Determine the (X, Y) coordinate at the center of the cell enclosing the given text.  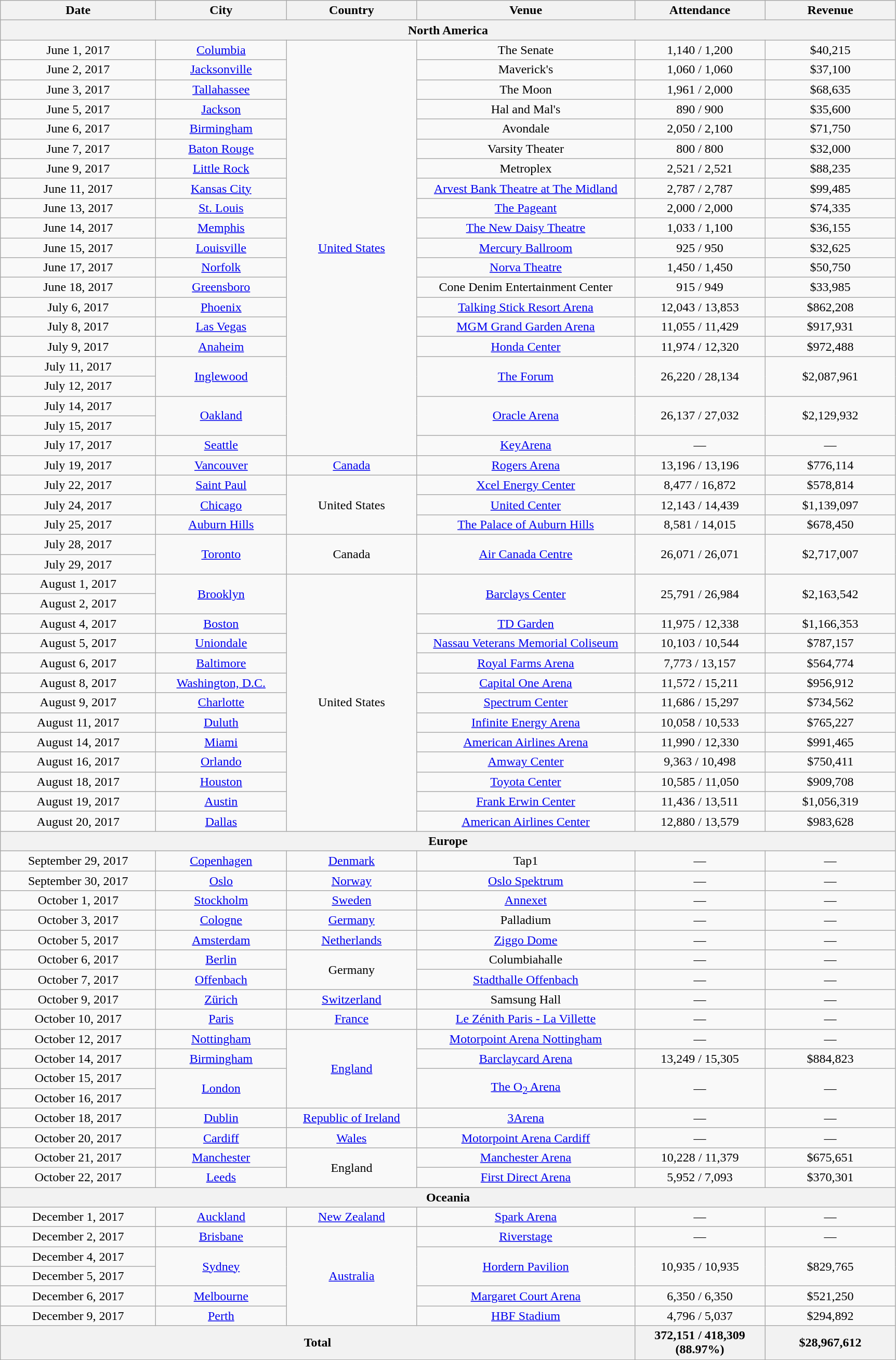
July 29, 2017 (78, 564)
26,137 / 27,032 (700, 416)
$294,892 (831, 1316)
Baltimore (221, 663)
$734,562 (831, 703)
Toyota Center (526, 782)
Infinite Energy Arena (526, 722)
Republic of Ireland (351, 1118)
Washington, D.C. (221, 683)
$956,912 (831, 683)
August 20, 2017 (78, 821)
1,033 / 1,100 (700, 228)
11,572 / 15,211 (700, 683)
13,196 / 13,196 (700, 465)
New Zealand (351, 1217)
$28,967,612 (831, 1343)
800 / 800 (700, 149)
9,363 / 10,498 (700, 762)
$1,166,353 (831, 624)
First Direct Arena (526, 1177)
8,581 / 14,015 (700, 524)
December 9, 2017 (78, 1316)
2,050 / 2,100 (700, 129)
$675,651 (831, 1157)
October 21, 2017 (78, 1157)
The Moon (526, 89)
$1,056,319 (831, 801)
June 9, 2017 (78, 168)
City (221, 10)
July 28, 2017 (78, 544)
Columbiahalle (526, 960)
10,058 / 10,533 (700, 722)
$564,774 (831, 663)
Attendance (700, 10)
Jacksonville (221, 70)
Oceania (448, 1197)
Palladium (526, 920)
Norfolk (221, 268)
August 5, 2017 (78, 643)
Manchester Arena (526, 1157)
Melbourne (221, 1296)
June 6, 2017 (78, 129)
The Senate (526, 50)
25,791 / 26,984 (700, 594)
Orlando (221, 762)
Charlotte (221, 703)
HBF Stadium (526, 1316)
December 4, 2017 (78, 1257)
October 16, 2017 (78, 1098)
Barclaycard Arena (526, 1059)
August 18, 2017 (78, 782)
August 6, 2017 (78, 663)
10,228 / 11,379 (700, 1157)
1,060 / 1,060 (700, 70)
July 12, 2017 (78, 386)
Metroplex (526, 168)
12,043 / 13,853 (700, 307)
October 5, 2017 (78, 940)
Cologne (221, 920)
1,961 / 2,000 (700, 89)
12,143 / 14,439 (700, 505)
$71,750 (831, 129)
Stadthalle Offenbach (526, 980)
Royal Farms Arena (526, 663)
July 15, 2017 (78, 426)
Arvest Bank Theatre at The Midland (526, 188)
France (351, 1019)
Avondale (526, 129)
Australia (351, 1276)
10,103 / 10,544 (700, 643)
Manchester (221, 1157)
June 3, 2017 (78, 89)
October 20, 2017 (78, 1138)
United Center (526, 505)
Motorpoint Arena Nottingham (526, 1039)
Switzerland (351, 999)
Rogers Arena (526, 465)
Sydney (221, 1266)
October 14, 2017 (78, 1059)
Le Zénith Paris - La Villette (526, 1019)
Venue (526, 10)
2,000 / 2,000 (700, 208)
$2,717,007 (831, 554)
October 22, 2017 (78, 1177)
11,055 / 11,429 (700, 327)
Maverick's (526, 70)
Ziggo Dome (526, 940)
Uniondale (221, 643)
June 5, 2017 (78, 109)
Oakland (221, 416)
Kansas City (221, 188)
Nottingham (221, 1039)
4,796 / 5,037 (700, 1316)
Memphis (221, 228)
Brisbane (221, 1237)
$776,114 (831, 465)
$991,465 (831, 742)
The Forum (526, 376)
$33,985 (831, 287)
October 10, 2017 (78, 1019)
Inglewood (221, 376)
8,477 / 16,872 (700, 485)
Margaret Court Arena (526, 1296)
Oslo (221, 881)
August 19, 2017 (78, 801)
Spectrum Center (526, 703)
The O2 Arena (526, 1088)
October 7, 2017 (78, 980)
$678,450 (831, 524)
October 1, 2017 (78, 901)
Chicago (221, 505)
$917,931 (831, 327)
July 19, 2017 (78, 465)
12,880 / 13,579 (700, 821)
Houston (221, 782)
915 / 949 (700, 287)
Greensboro (221, 287)
October 6, 2017 (78, 960)
KeyArena (526, 445)
Austin (221, 801)
372,151 / 418,309 (88.97%) (700, 1343)
Talking Stick Resort Arena (526, 307)
Columbia (221, 50)
26,220 / 28,134 (700, 376)
925 / 950 (700, 248)
Wales (351, 1138)
$2,087,961 (831, 376)
Denmark (351, 861)
June 17, 2017 (78, 268)
Hordern Pavilion (526, 1266)
Tap1 (526, 861)
St. Louis (221, 208)
$88,235 (831, 168)
August 2, 2017 (78, 604)
North America (448, 30)
The Palace of Auburn Hills (526, 524)
Annexet (526, 901)
October 9, 2017 (78, 999)
December 2, 2017 (78, 1237)
Toronto (221, 554)
August 16, 2017 (78, 762)
Varsity Theater (526, 149)
2,787 / 2,787 (700, 188)
$35,600 (831, 109)
September 30, 2017 (78, 881)
October 12, 2017 (78, 1039)
Amsterdam (221, 940)
11,990 / 12,330 (700, 742)
$50,750 (831, 268)
890 / 900 (700, 109)
$2,163,542 (831, 594)
$32,625 (831, 248)
$32,000 (831, 149)
$787,157 (831, 643)
September 29, 2017 (78, 861)
Seattle (221, 445)
The Pageant (526, 208)
$829,765 (831, 1266)
13,249 / 15,305 (700, 1059)
American Airlines Arena (526, 742)
MGM Grand Garden Arena (526, 327)
Boston (221, 624)
Date (78, 10)
Cone Denim Entertainment Center (526, 287)
$983,628 (831, 821)
1,450 / 1,450 (700, 268)
July 22, 2017 (78, 485)
Las Vegas (221, 327)
10,935 / 10,935 (700, 1266)
October 3, 2017 (78, 920)
Saint Paul (221, 485)
Anaheim (221, 347)
Vancouver (221, 465)
December 5, 2017 (78, 1276)
$74,335 (831, 208)
Spark Arena (526, 1217)
Mercury Ballroom (526, 248)
10,585 / 11,050 (700, 782)
October 18, 2017 (78, 1118)
October 15, 2017 (78, 1078)
Paris (221, 1019)
$37,100 (831, 70)
July 17, 2017 (78, 445)
Dallas (221, 821)
Berlin (221, 960)
August 4, 2017 (78, 624)
December 1, 2017 (78, 1217)
$2,129,932 (831, 416)
Total (318, 1343)
Offenbach (221, 980)
Capital One Arena (526, 683)
Riverstage (526, 1237)
Phoenix (221, 307)
June 13, 2017 (78, 208)
$765,227 (831, 722)
June 1, 2017 (78, 50)
3Arena (526, 1118)
Leeds (221, 1177)
26,071 / 26,071 (700, 554)
July 6, 2017 (78, 307)
Cardiff (221, 1138)
11,975 / 12,338 (700, 624)
$909,708 (831, 782)
$884,823 (831, 1059)
$862,208 (831, 307)
1,140 / 1,200 (700, 50)
June 7, 2017 (78, 149)
Netherlands (351, 940)
11,974 / 12,320 (700, 347)
August 9, 2017 (78, 703)
Norva Theatre (526, 268)
Jackson (221, 109)
Sweden (351, 901)
$578,814 (831, 485)
Louisville (221, 248)
Nassau Veterans Memorial Coliseum (526, 643)
TD Garden (526, 624)
Amway Center (526, 762)
Samsung Hall (526, 999)
London (221, 1088)
Air Canada Centre (526, 554)
June 14, 2017 (78, 228)
Honda Center (526, 347)
Norway (351, 881)
August 1, 2017 (78, 584)
July 8, 2017 (78, 327)
Brooklyn (221, 594)
Country (351, 10)
July 25, 2017 (78, 524)
6,350 / 6,350 (700, 1296)
Perth (221, 1316)
June 15, 2017 (78, 248)
2,521 / 2,521 (700, 168)
Tallahassee (221, 89)
Stockholm (221, 901)
Frank Erwin Center (526, 801)
Little Rock (221, 168)
5,952 / 7,093 (700, 1177)
Hal and Mal's (526, 109)
Oracle Arena (526, 416)
July 11, 2017 (78, 366)
Miami (221, 742)
$521,250 (831, 1296)
7,773 / 13,157 (700, 663)
$370,301 (831, 1177)
August 11, 2017 (78, 722)
$40,215 (831, 50)
August 14, 2017 (78, 742)
Auckland (221, 1217)
Zürich (221, 999)
Revenue (831, 10)
$1,139,097 (831, 505)
The New Daisy Theatre (526, 228)
$68,635 (831, 89)
December 6, 2017 (78, 1296)
Xcel Energy Center (526, 485)
$750,411 (831, 762)
Baton Rouge (221, 149)
Barclays Center (526, 594)
$99,485 (831, 188)
July 24, 2017 (78, 505)
Oslo Spektrum (526, 881)
11,436 / 13,511 (700, 801)
August 8, 2017 (78, 683)
July 14, 2017 (78, 406)
June 11, 2017 (78, 188)
American Airlines Center (526, 821)
June 2, 2017 (78, 70)
Auburn Hills (221, 524)
Duluth (221, 722)
July 9, 2017 (78, 347)
Dublin (221, 1118)
Europe (448, 841)
June 18, 2017 (78, 287)
Copenhagen (221, 861)
$972,488 (831, 347)
11,686 / 15,297 (700, 703)
Motorpoint Arena Cardiff (526, 1138)
$36,155 (831, 228)
